Locate the cell with the specified text and output its (x, y) center coordinate. 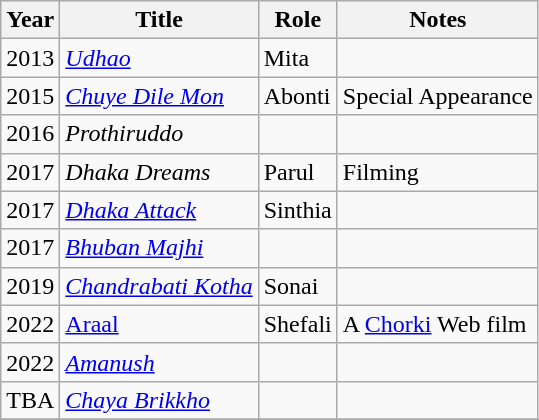
2019 (30, 286)
Araal (159, 324)
Mita (298, 58)
Filming (438, 172)
Notes (438, 20)
Year (30, 20)
Prothiruddo (159, 134)
Title (159, 20)
Shefali (298, 324)
2015 (30, 96)
TBA (30, 400)
A Chorki Web film (438, 324)
Dhaka Attack (159, 210)
2013 (30, 58)
Role (298, 20)
Abonti (298, 96)
Chandrabati Kotha (159, 286)
Parul (298, 172)
Sonai (298, 286)
Chuye Dile Mon (159, 96)
Amanush (159, 362)
2016 (30, 134)
Udhao (159, 58)
Bhuban Majhi (159, 248)
Dhaka Dreams (159, 172)
Sinthia (298, 210)
Chaya Brikkho (159, 400)
Special Appearance (438, 96)
